Identify which cell holds the provided text, then report its (X, Y) central coordinate. 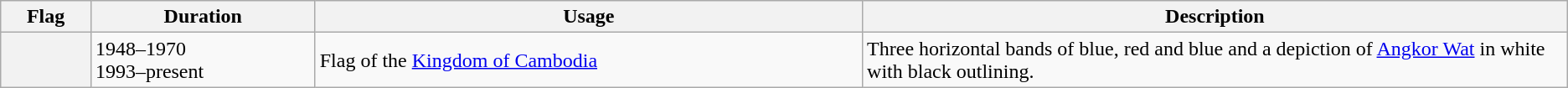
Flag of the Kingdom of Cambodia (588, 60)
Flag (46, 17)
Three horizontal bands of blue, red and blue and a depiction of Angkor Wat in white with black outlining. (1215, 60)
Duration (203, 17)
Usage (588, 17)
1948–19701993–present (203, 60)
Description (1215, 17)
